Identify which cell holds the provided text, then report its (x, y) central coordinate. 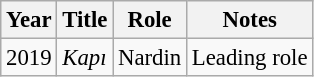
Kapı (85, 58)
Title (85, 20)
Year (29, 20)
Leading role (250, 58)
Nardin (150, 58)
2019 (29, 58)
Notes (250, 20)
Role (150, 20)
